From the cell containing the given text, extract its center point as (x, y) coordinate. 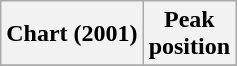
Chart (2001) (72, 34)
Peak position (189, 34)
